Identify which cell holds the provided text, then report its [X, Y] central coordinate. 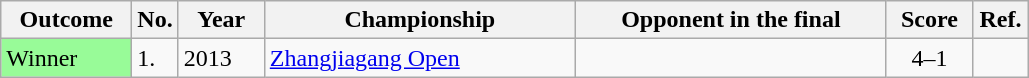
Score [929, 20]
Ref. [1000, 20]
Outcome [66, 20]
Championship [420, 20]
2013 [221, 58]
No. [155, 20]
Opponent in the final [730, 20]
Year [221, 20]
4–1 [929, 58]
1. [155, 58]
Winner [66, 58]
Zhangjiagang Open [420, 58]
